Find where the given text appears and provide that cell's center as (x, y) coordinate. 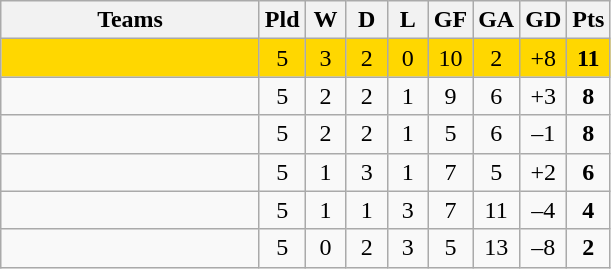
9 (450, 96)
–4 (544, 210)
4 (588, 210)
+2 (544, 172)
GF (450, 20)
+3 (544, 96)
10 (450, 58)
GD (544, 20)
Teams (130, 20)
GA (496, 20)
Pld (282, 20)
Pts (588, 20)
–8 (544, 248)
W (326, 20)
+8 (544, 58)
13 (496, 248)
L (408, 20)
D (366, 20)
–1 (544, 134)
